Detect which cell encompasses the target text, then output its [X, Y] center coordinate. 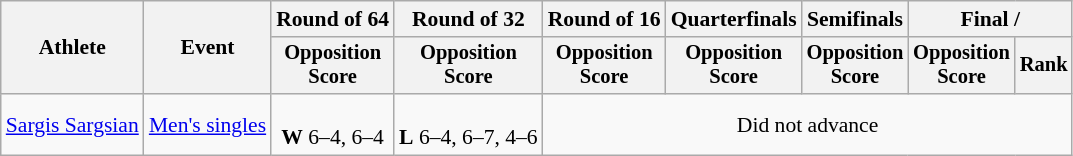
Round of 64 [332, 19]
Semifinals [856, 19]
Sargis Sargsian [72, 124]
Quarterfinals [734, 19]
Rank [1044, 66]
Final / [990, 19]
Did not advance [808, 124]
W 6–4, 6–4 [332, 124]
Athlete [72, 48]
L 6–4, 6–7, 4–6 [468, 124]
Event [208, 48]
Men's singles [208, 124]
Round of 16 [604, 19]
Round of 32 [468, 19]
